Return (X, Y) of the center of cell containing provided text 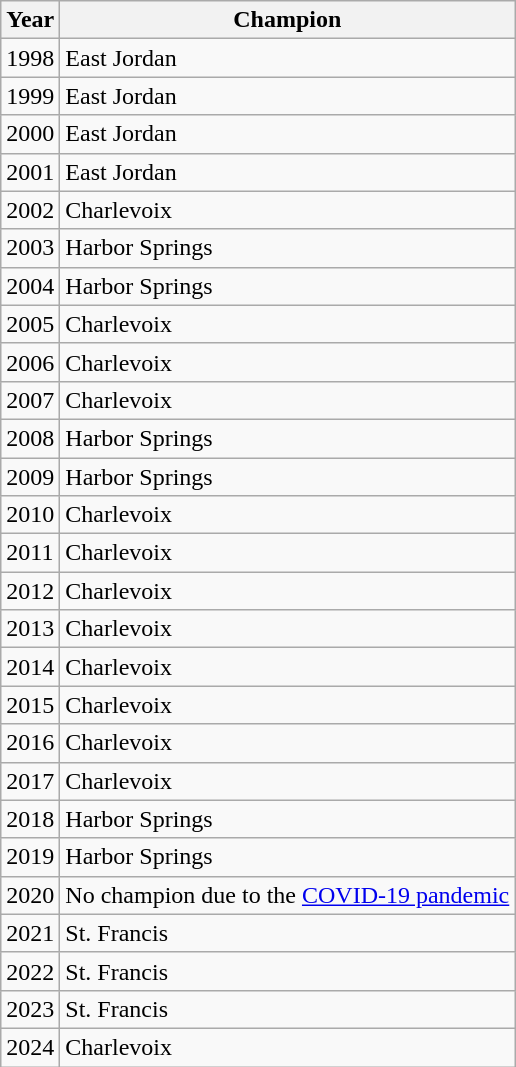
2021 (30, 933)
2002 (30, 210)
2005 (30, 324)
2012 (30, 591)
2003 (30, 248)
2006 (30, 362)
1999 (30, 96)
2020 (30, 895)
2019 (30, 857)
2022 (30, 971)
2009 (30, 477)
Champion (288, 20)
2011 (30, 553)
2017 (30, 781)
2001 (30, 172)
2024 (30, 1047)
2008 (30, 438)
2013 (30, 629)
2007 (30, 400)
Year (30, 20)
2016 (30, 743)
2010 (30, 515)
2004 (30, 286)
2015 (30, 705)
2023 (30, 1009)
2014 (30, 667)
1998 (30, 58)
2018 (30, 819)
No champion due to the COVID-19 pandemic (288, 895)
2000 (30, 134)
